Detect which cell encompasses the target text, then output its [X, Y] center coordinate. 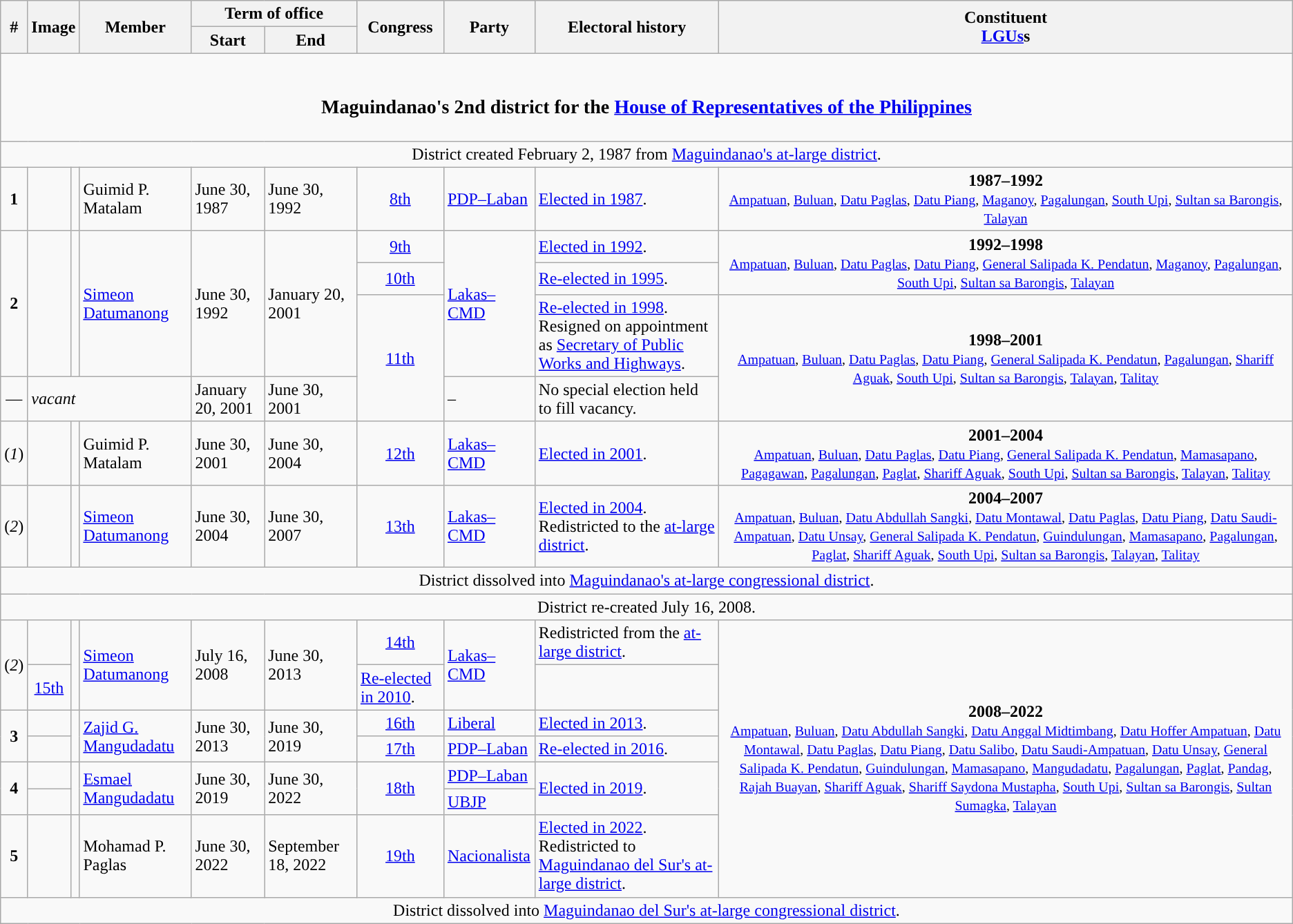
1987–1992Ampatuan, Buluan, Datu Paglas, Datu Piang, Maganoy, Pagalungan, South Upi, Sultan sa Barongis, Talayan [1006, 199]
Congress [400, 27]
September 18, 2022 [311, 856]
Elected in 1987. [627, 199]
Start [228, 40]
Redistricted from the at-large district. [627, 642]
District dissolved into Maguindanao's at-large congressional district. [646, 581]
Nacionalista [489, 856]
Elected in 2022. Redistricted to Maguindanao del Sur's at-large district. [627, 856]
Elected in 1992. [627, 247]
Elected in 2019. [627, 789]
Re-elected in 2010. [400, 688]
19th [400, 856]
Term of office [274, 14]
July 16, 2008 [228, 665]
4 [14, 789]
14th [400, 642]
June 30, 2007 [311, 526]
Elected in 2001. [627, 453]
(1) [14, 453]
15th [49, 688]
5 [14, 856]
District dissolved into Maguindanao del Sur's at-large congressional district. [646, 910]
Electoral history [627, 27]
ConstituentLGUss [1006, 27]
Zajid G. Mangudadatu [135, 736]
Elected in 2013. [627, 723]
Esmael Mangudadatu [135, 789]
1 [14, 199]
Elected in 2004.Redistricted to the at-large district. [627, 526]
10th [400, 278]
Re-elected in 1995. [627, 278]
# [14, 27]
No special election held to fill vacancy. [627, 399]
8th [400, 199]
3 [14, 736]
June 30, 1987 [228, 199]
9th [400, 247]
18th [400, 789]
1992–1998Ampatuan, Buluan, Datu Paglas, Datu Piang, General Salipada K. Pendatun, Maganoy, Pagalungan, South Upi, Sultan sa Barongis, Talayan [1006, 262]
16th [400, 723]
Party [489, 27]
11th [400, 358]
Image [54, 27]
Member [135, 27]
17th [400, 749]
Liberal [489, 723]
2 [14, 304]
12th [400, 453]
Re-elected in 1998.Resigned on appointment as Secretary of Public Works and Highways. [627, 336]
End [311, 40]
— [14, 399]
Mohamad P. Paglas [135, 856]
UBJP [489, 802]
District created February 2, 1987 from Maguindanao's at-large district. [646, 154]
– [489, 399]
13th [400, 526]
vacant [109, 399]
Re-elected in 2016. [627, 749]
Maguindanao's 2nd district for the House of Representatives of the Philippines [646, 97]
District re-created July 16, 2008. [646, 607]
